Pinpoint the cell where the given text exists, returning its (X, Y) midpoint coordinate. 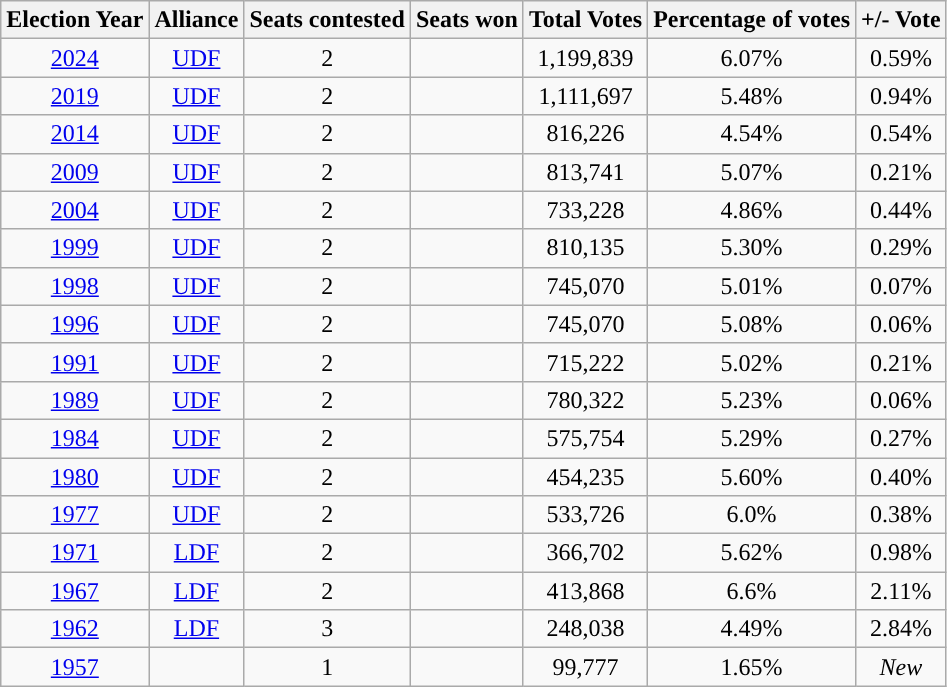
1991 (75, 362)
533,726 (585, 515)
2009 (75, 172)
Election Year (75, 20)
1,111,697 (585, 96)
4.49% (752, 629)
0.38% (902, 515)
1,199,839 (585, 58)
366,702 (585, 553)
780,322 (585, 400)
1999 (75, 248)
1998 (75, 286)
2019 (75, 96)
0.40% (902, 477)
0.44% (902, 210)
2004 (75, 210)
3 (327, 629)
1 (327, 667)
99,777 (585, 667)
5.62% (752, 553)
810,135 (585, 248)
715,222 (585, 362)
Alliance (196, 20)
248,038 (585, 629)
2014 (75, 134)
Seats won (466, 20)
1967 (75, 591)
2.11% (902, 591)
454,235 (585, 477)
0.27% (902, 438)
1984 (75, 438)
413,868 (585, 591)
1962 (75, 629)
4.54% (752, 134)
0.07% (902, 286)
5.23% (752, 400)
1977 (75, 515)
5.60% (752, 477)
6.0% (752, 515)
Total Votes (585, 20)
4.86% (752, 210)
Percentage of votes (752, 20)
5.30% (752, 248)
1.65% (752, 667)
1996 (75, 324)
5.02% (752, 362)
5.01% (752, 286)
6.07% (752, 58)
5.08% (752, 324)
0.98% (902, 553)
5.29% (752, 438)
816,226 (585, 134)
New (902, 667)
813,741 (585, 172)
733,228 (585, 210)
Seats contested (327, 20)
2.84% (902, 629)
575,754 (585, 438)
1971 (75, 553)
0.29% (902, 248)
6.6% (752, 591)
5.48% (752, 96)
1989 (75, 400)
1957 (75, 667)
0.54% (902, 134)
5.07% (752, 172)
1980 (75, 477)
0.59% (902, 58)
0.94% (902, 96)
2024 (75, 58)
+/- Vote (902, 20)
